Return the (X, Y) coordinate for the center point of the cell that contains the specified text.  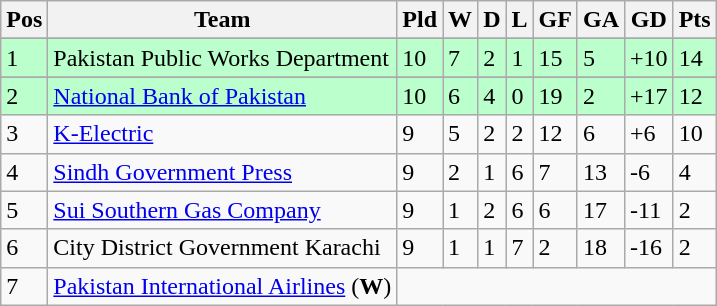
Team (222, 20)
19 (555, 96)
+6 (650, 134)
Pakistan International Airlines (W) (222, 286)
17 (600, 210)
-6 (650, 172)
3 (24, 134)
Pos (24, 20)
+17 (650, 96)
14 (694, 58)
Pts (694, 20)
City District Government Karachi (222, 248)
+10 (650, 58)
Pakistan Public Works Department (222, 58)
L (520, 20)
Pld (420, 20)
Sui Southern Gas Company (222, 210)
GF (555, 20)
National Bank of Pakistan (222, 96)
-11 (650, 210)
K-Electric (222, 134)
0 (520, 96)
18 (600, 248)
15 (555, 58)
GA (600, 20)
GD (650, 20)
-16 (650, 248)
13 (600, 172)
W (460, 20)
Sindh Government Press (222, 172)
D (492, 20)
